Identify which cell holds the provided text, then report its (x, y) central coordinate. 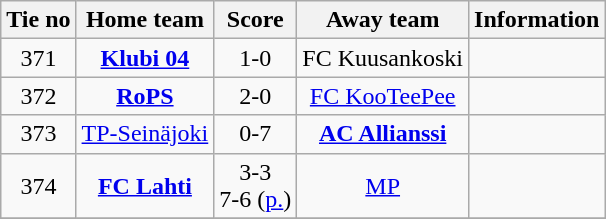
FC KooTeePee (383, 96)
0-7 (256, 134)
TP-Seinäjoki (145, 134)
371 (38, 58)
1-0 (256, 58)
AC Allianssi (383, 134)
374 (38, 186)
Klubi 04 (145, 58)
Score (256, 20)
FC Kuusankoski (383, 58)
373 (38, 134)
372 (38, 96)
Away team (383, 20)
MP (383, 186)
2-0 (256, 96)
FC Lahti (145, 186)
Tie no (38, 20)
Home team (145, 20)
RoPS (145, 96)
Information (537, 20)
3-3 7-6 (p.) (256, 186)
